Locate the cell with the specified text and output its [X, Y] center coordinate. 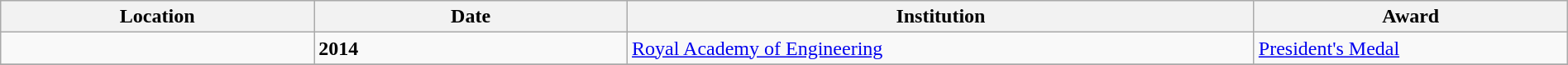
Royal Academy of Engineering [941, 48]
Award [1411, 17]
Institution [941, 17]
Location [157, 17]
President's Medal [1411, 48]
Date [471, 17]
2014 [471, 48]
